Locate the cell with the specified text and output its [x, y] center coordinate. 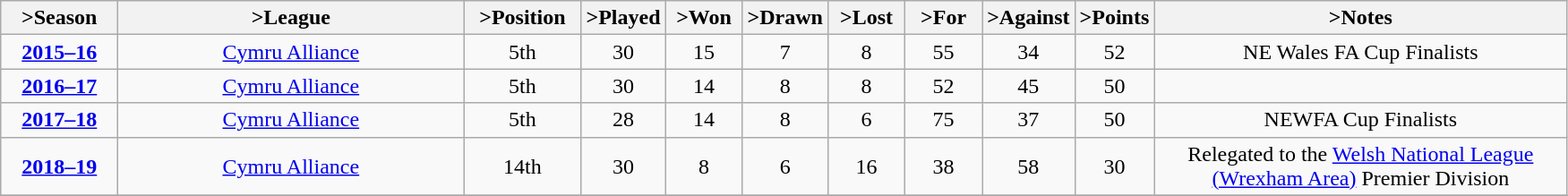
NE Wales FA Cup Finalists [1361, 52]
NEWFA Cup Finalists [1361, 120]
34 [1028, 52]
>Points [1114, 18]
>Position [523, 18]
37 [1028, 120]
2018–19 [59, 166]
>Against [1028, 18]
Relegated to the Welsh National League (Wrexham Area) Premier Division [1361, 166]
7 [784, 52]
55 [944, 52]
>Drawn [784, 18]
>League [291, 18]
75 [944, 120]
>For [944, 18]
2015–16 [59, 52]
16 [866, 166]
38 [944, 166]
2016–17 [59, 86]
15 [704, 52]
28 [623, 120]
58 [1028, 166]
2017–18 [59, 120]
>Played [623, 18]
>Season [59, 18]
>Lost [866, 18]
14th [523, 166]
>Won [704, 18]
>Notes [1361, 18]
45 [1028, 86]
